Determine the [X, Y] coordinate at the center of the cell enclosing the given text.  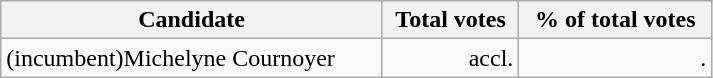
(incumbent)Michelyne Cournoyer [192, 58]
accl. [450, 58]
. [616, 58]
Candidate [192, 20]
Total votes [450, 20]
% of total votes [616, 20]
